Find where the given text appears and provide that cell's center as (x, y) coordinate. 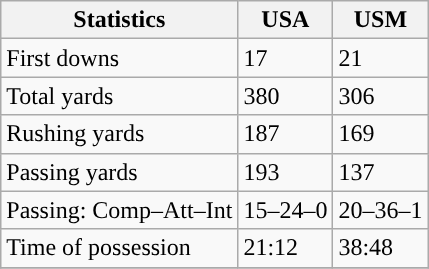
Total yards (120, 96)
Passing yards (120, 172)
USA (286, 20)
21 (380, 58)
First downs (120, 58)
20–36–1 (380, 210)
169 (380, 134)
38:48 (380, 248)
17 (286, 58)
15–24–0 (286, 210)
137 (380, 172)
193 (286, 172)
Rushing yards (120, 134)
USM (380, 20)
380 (286, 96)
Passing: Comp–Att–Int (120, 210)
21:12 (286, 248)
Statistics (120, 20)
Time of possession (120, 248)
187 (286, 134)
306 (380, 96)
